Identify which cell holds the provided text, then report its [X, Y] central coordinate. 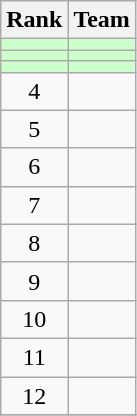
8 [34, 243]
12 [34, 395]
7 [34, 205]
Team [102, 20]
5 [34, 129]
9 [34, 281]
6 [34, 167]
4 [34, 91]
10 [34, 319]
Rank [34, 20]
11 [34, 357]
